For the text-containing cell, return its midpoint in (x, y) coordinate format. 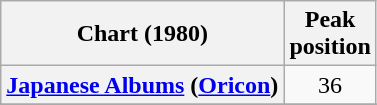
36 (330, 85)
Japanese Albums (Oricon) (142, 85)
Peakposition (330, 34)
Chart (1980) (142, 34)
